Pinpoint the cell where the given text exists, returning its (X, Y) midpoint coordinate. 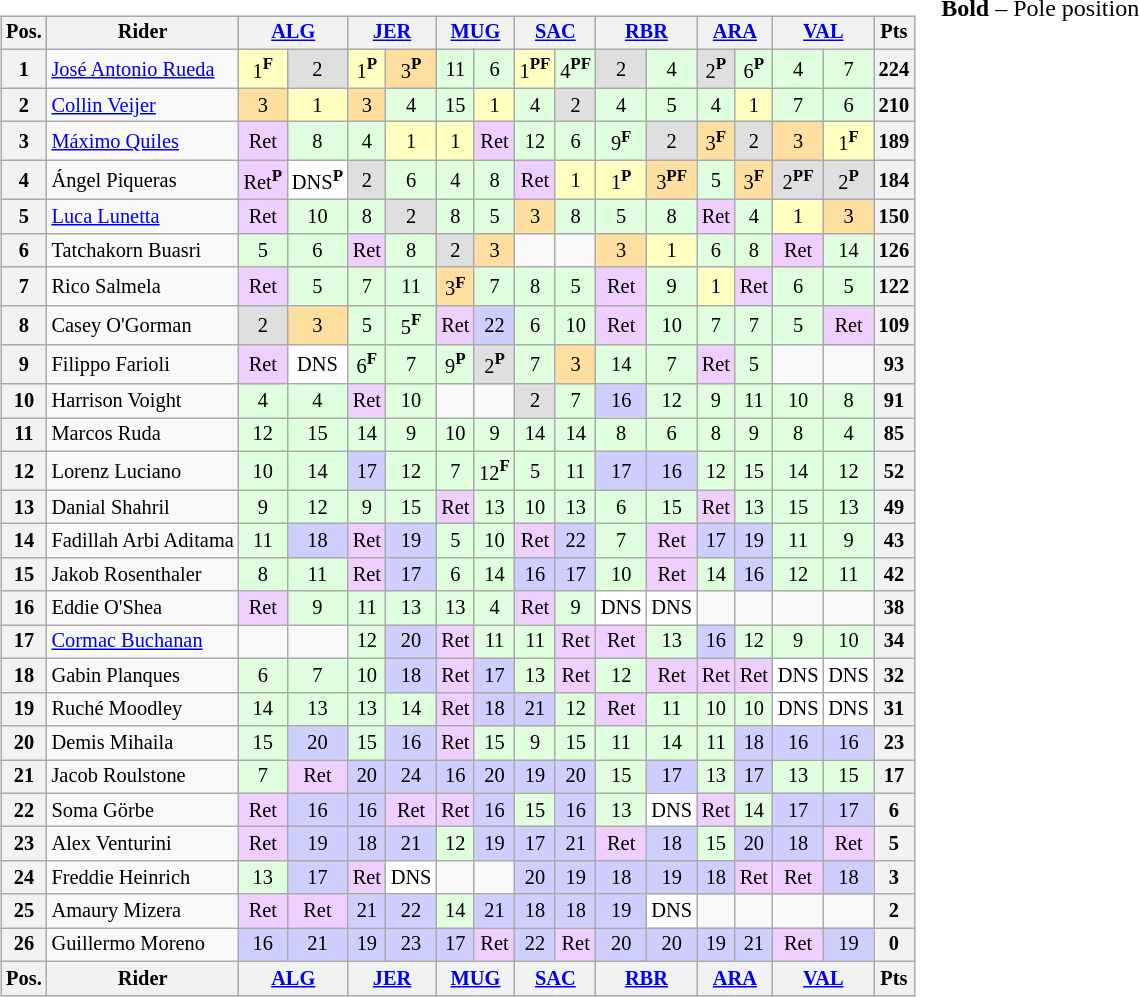
25 (24, 911)
Ángel Piqueras (143, 180)
49 (894, 507)
José Antonio Rueda (143, 68)
Lorenz Luciano (143, 470)
Freddie Heinrich (143, 877)
Harrison Voight (143, 401)
Gabin Planques (143, 676)
Casey O'Gorman (143, 326)
Jacob Roulstone (143, 777)
Rico Salmela (143, 286)
DNSP (318, 180)
3P (411, 68)
31 (894, 709)
Ruché Moodley (143, 709)
6P (754, 68)
52 (894, 470)
91 (894, 401)
Demis Mihaila (143, 743)
184 (894, 180)
Luca Lunetta (143, 217)
0 (894, 945)
26 (24, 945)
122 (894, 286)
34 (894, 642)
RetP (263, 180)
Collin Veijer (143, 105)
Alex Venturini (143, 844)
3PF (671, 180)
Danial Shahril (143, 507)
4PF (576, 68)
9F (621, 142)
38 (894, 608)
42 (894, 575)
9P (455, 364)
150 (894, 217)
126 (894, 250)
Fadillah Arbi Aditama (143, 541)
32 (894, 676)
2PF (798, 180)
Amaury Mizera (143, 911)
210 (894, 105)
Cormac Buchanan (143, 642)
Filippo Farioli (143, 364)
5F (411, 326)
Tatchakorn Buasri (143, 250)
Marcos Ruda (143, 435)
6F (367, 364)
224 (894, 68)
189 (894, 142)
85 (894, 435)
43 (894, 541)
93 (894, 364)
Máximo Quiles (143, 142)
Jakob Rosenthaler (143, 575)
1PF (536, 68)
Eddie O'Shea (143, 608)
Soma Görbe (143, 810)
12F (494, 470)
109 (894, 326)
Guillermo Moreno (143, 945)
